Find where the given text appears and provide that cell's center as (X, Y) coordinate. 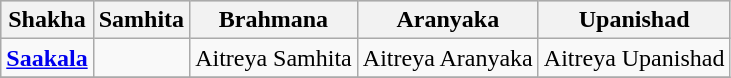
Aitreya Aranyaka (448, 58)
Aranyaka (448, 20)
Upanishad (634, 20)
Aitreya Upanishad (634, 58)
Brahmana (274, 20)
Samhita (141, 20)
Shakha (47, 20)
Aitreya Samhita (274, 58)
Saakala (47, 58)
